Scan for the cell matching the given text and deliver its [X, Y] coordinate at center. 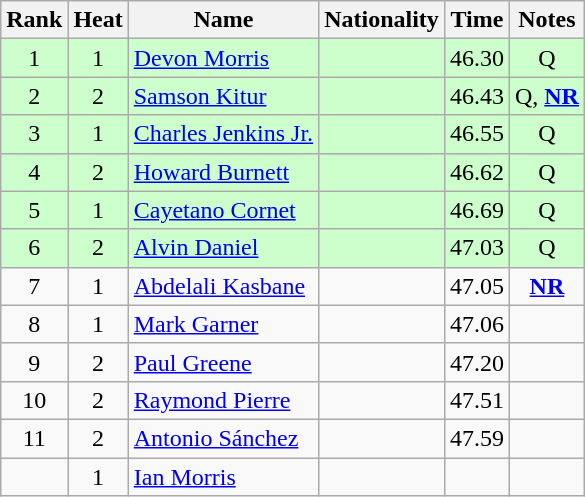
Name [223, 20]
5 [34, 210]
46.30 [476, 58]
Ian Morris [223, 477]
Samson Kitur [223, 96]
Charles Jenkins Jr. [223, 134]
10 [34, 400]
46.62 [476, 172]
Abdelali Kasbane [223, 286]
3 [34, 134]
47.06 [476, 324]
Antonio Sánchez [223, 438]
Devon Morris [223, 58]
6 [34, 248]
Mark Garner [223, 324]
Nationality [382, 20]
47.03 [476, 248]
NR [546, 286]
47.05 [476, 286]
46.69 [476, 210]
Rank [34, 20]
Alvin Daniel [223, 248]
47.51 [476, 400]
Raymond Pierre [223, 400]
9 [34, 362]
Paul Greene [223, 362]
Heat [98, 20]
8 [34, 324]
11 [34, 438]
Cayetano Cornet [223, 210]
Howard Burnett [223, 172]
Time [476, 20]
46.55 [476, 134]
Q, NR [546, 96]
7 [34, 286]
46.43 [476, 96]
Notes [546, 20]
47.20 [476, 362]
4 [34, 172]
47.59 [476, 438]
